Detect which cell encompasses the target text, then output its [x, y] center coordinate. 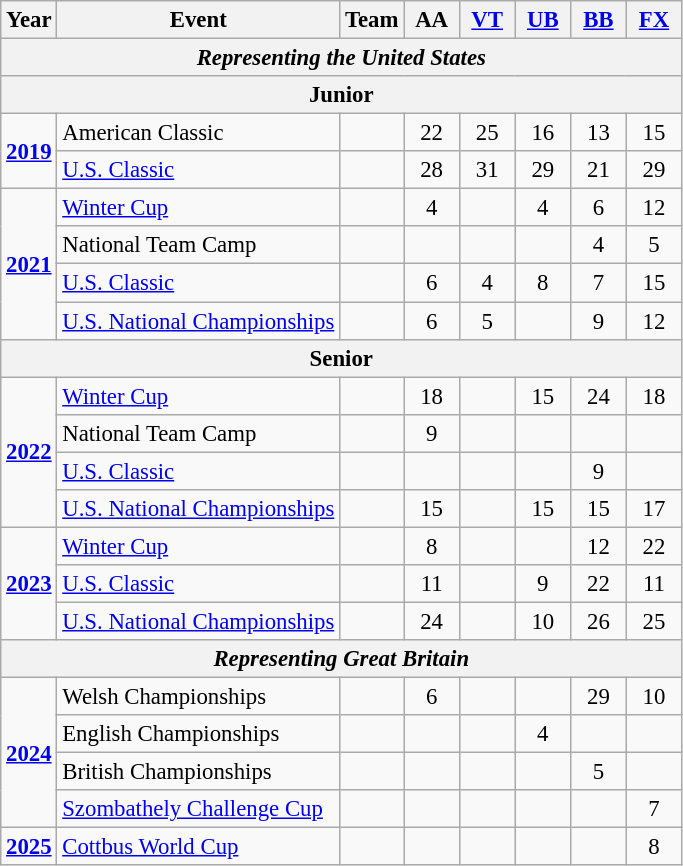
English Championships [198, 734]
British Championships [198, 772]
Representing the United States [342, 58]
16 [543, 133]
Cottbus World Cup [198, 847]
Welsh Championships [198, 697]
2022 [29, 452]
Team [372, 20]
Senior [342, 358]
Szombathely Challenge Cup [198, 809]
17 [654, 509]
2023 [29, 584]
26 [599, 621]
Event [198, 20]
2019 [29, 152]
UB [543, 20]
2021 [29, 264]
31 [487, 170]
VT [487, 20]
2025 [29, 847]
BB [599, 20]
Year [29, 20]
21 [599, 170]
13 [599, 133]
28 [432, 170]
AA [432, 20]
Junior [342, 95]
2024 [29, 753]
American Classic [198, 133]
Representing Great Britain [342, 659]
FX [654, 20]
